Output the (x, y) coordinate of the center of the cell containing the given text.  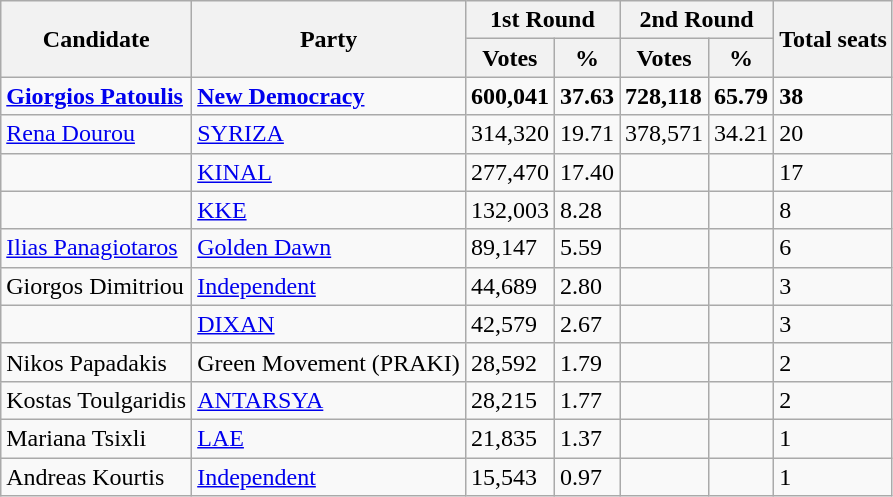
Rena Dourou (96, 134)
2.80 (586, 286)
8.28 (586, 210)
42,579 (510, 324)
728,118 (664, 96)
1st Round (542, 20)
44,689 (510, 286)
Mariana Tsixli (96, 438)
15,543 (510, 477)
20 (834, 134)
Kostas Toulgaridis (96, 400)
DIXAN (329, 324)
Giorgos Dimitriou (96, 286)
LAE (329, 438)
KKE (329, 210)
19.71 (586, 134)
Green Movement (PRAKI) (329, 362)
28,592 (510, 362)
2nd Round (697, 20)
1.79 (586, 362)
65.79 (742, 96)
132,003 (510, 210)
Giorgios Patoulis (96, 96)
378,571 (664, 134)
17.40 (586, 172)
New Democracy (329, 96)
89,147 (510, 248)
8 (834, 210)
600,041 (510, 96)
Total seats (834, 39)
Andreas Kourtis (96, 477)
1.37 (586, 438)
21,835 (510, 438)
0.97 (586, 477)
Party (329, 39)
17 (834, 172)
38 (834, 96)
Golden Dawn (329, 248)
6 (834, 248)
1.77 (586, 400)
Nikos Papadakis (96, 362)
5.59 (586, 248)
314,320 (510, 134)
Ilias Panagiotaros (96, 248)
37.63 (586, 96)
SYRIZA (329, 134)
277,470 (510, 172)
ANTARSYA (329, 400)
Candidate (96, 39)
2.67 (586, 324)
28,215 (510, 400)
34.21 (742, 134)
KINAL (329, 172)
